Find where the given text appears and provide that cell's center as (x, y) coordinate. 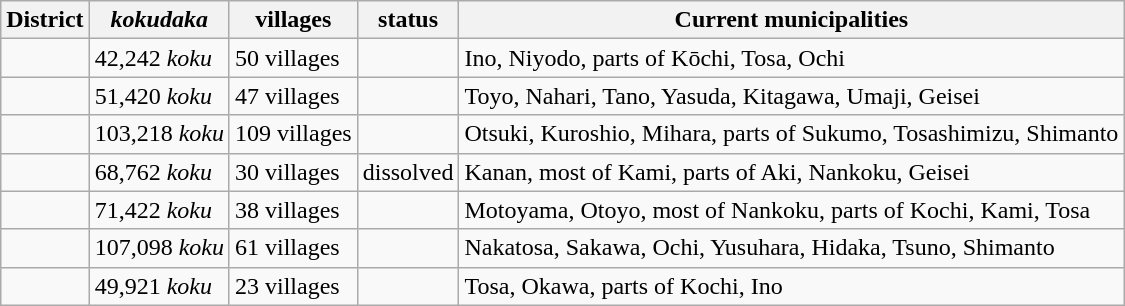
Tosa, Okawa, parts of Kochi, Ino (792, 286)
23 villages (293, 286)
50 villages (293, 58)
Toyo, Nahari, Tano, Yasuda, Kitagawa, Umaji, Geisei (792, 96)
68,762 koku (159, 172)
61 villages (293, 248)
71,422 koku (159, 210)
Nakatosa, Sakawa, Ochi, Yusuhara, Hidaka, Tsuno, Shimanto (792, 248)
103,218 koku (159, 134)
dissolved (408, 172)
38 villages (293, 210)
49,921 koku (159, 286)
status (408, 20)
109 villages (293, 134)
villages (293, 20)
30 villages (293, 172)
42,242 koku (159, 58)
kokudaka (159, 20)
Current municipalities (792, 20)
Kanan, most of Kami, parts of Aki, Nankoku, Geisei (792, 172)
Ino, Niyodo, parts of Kōchi, Tosa, Ochi (792, 58)
107,098 koku (159, 248)
District (45, 20)
47 villages (293, 96)
Motoyama, Otoyo, most of Nankoku, parts of Kochi, Kami, Tosa (792, 210)
Otsuki, Kuroshio, Mihara, parts of Sukumo, Tosashimizu, Shimanto (792, 134)
51,420 koku (159, 96)
